Scan for the cell matching the given text and deliver its [X, Y] coordinate at center. 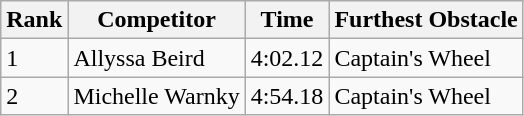
4:54.18 [287, 96]
Michelle Warnky [156, 96]
Allyssa Beird [156, 58]
Competitor [156, 20]
4:02.12 [287, 58]
1 [34, 58]
Time [287, 20]
2 [34, 96]
Rank [34, 20]
Furthest Obstacle [426, 20]
